Search for the cell housing the specified text and yield its [X, Y] center coordinate. 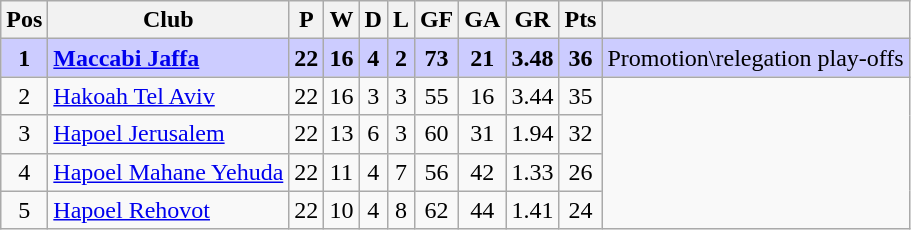
31 [482, 134]
3.48 [532, 58]
Pts [580, 20]
1.41 [532, 210]
73 [436, 58]
Hapoel Jerusalem [168, 134]
24 [580, 210]
P [306, 20]
32 [580, 134]
W [342, 20]
10 [342, 210]
Club [168, 20]
60 [436, 134]
36 [580, 58]
1 [24, 58]
26 [580, 172]
Maccabi Jaffa [168, 58]
1.33 [532, 172]
D [373, 20]
GA [482, 20]
42 [482, 172]
11 [342, 172]
35 [580, 96]
Pos [24, 20]
6 [373, 134]
Hapoel Mahane Yehuda [168, 172]
13 [342, 134]
GF [436, 20]
7 [400, 172]
5 [24, 210]
Promotion\relegation play-offs [756, 58]
44 [482, 210]
3.44 [532, 96]
8 [400, 210]
Hapoel Rehovot [168, 210]
1.94 [532, 134]
GR [532, 20]
55 [436, 96]
Hakoah Tel Aviv [168, 96]
56 [436, 172]
L [400, 20]
21 [482, 58]
62 [436, 210]
